Return the [X, Y] coordinate for the center point of the cell that contains the specified text.  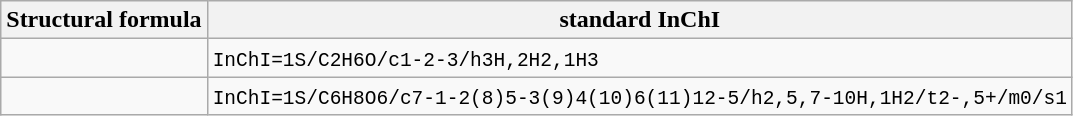
Structural formula [104, 20]
InChI=1S/C6H8O6/c7-1-2(8)5-3(9)4(10)6(11)12-5/h2,5,7-10H,1H2/t2-,5+/m0/s1 [640, 96]
InChI=1S/C2H6O/c1-2-3/h3H,2H2,1H3 [640, 58]
standard InChI [640, 20]
